Output the [x, y] coordinate of the center of the cell containing the given text.  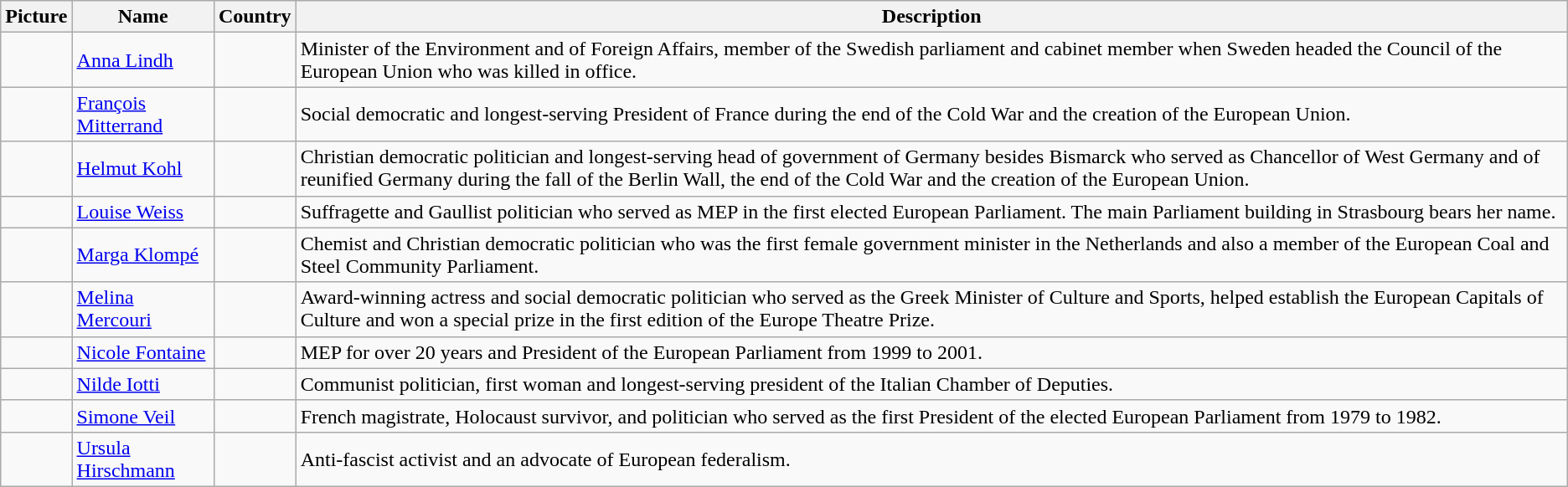
Nilde Iotti [142, 384]
Louise Weiss [142, 212]
Name [142, 17]
Nicole Fontaine [142, 352]
Ursula Hirschmann [142, 459]
Description [931, 17]
Picture [37, 17]
Marga Klompé [142, 254]
MEP for over 20 years and President of the European Parliament from 1999 to 2001. [931, 352]
Simone Veil [142, 416]
Melina Mercouri [142, 310]
François Mitterrand [142, 114]
Anna Lindh [142, 60]
Social democratic and longest-serving President of France during the end of the Cold War and the creation of the European Union. [931, 114]
Country [255, 17]
Anti-fascist activist and an advocate of European federalism. [931, 459]
Communist politician, first woman and longest-serving president of the Italian Chamber of Deputies. [931, 384]
French magistrate, Holocaust survivor, and politician who served as the first President of the elected European Parliament from 1979 to 1982. [931, 416]
Helmut Kohl [142, 169]
